Return (x, y) of the center of cell containing provided text 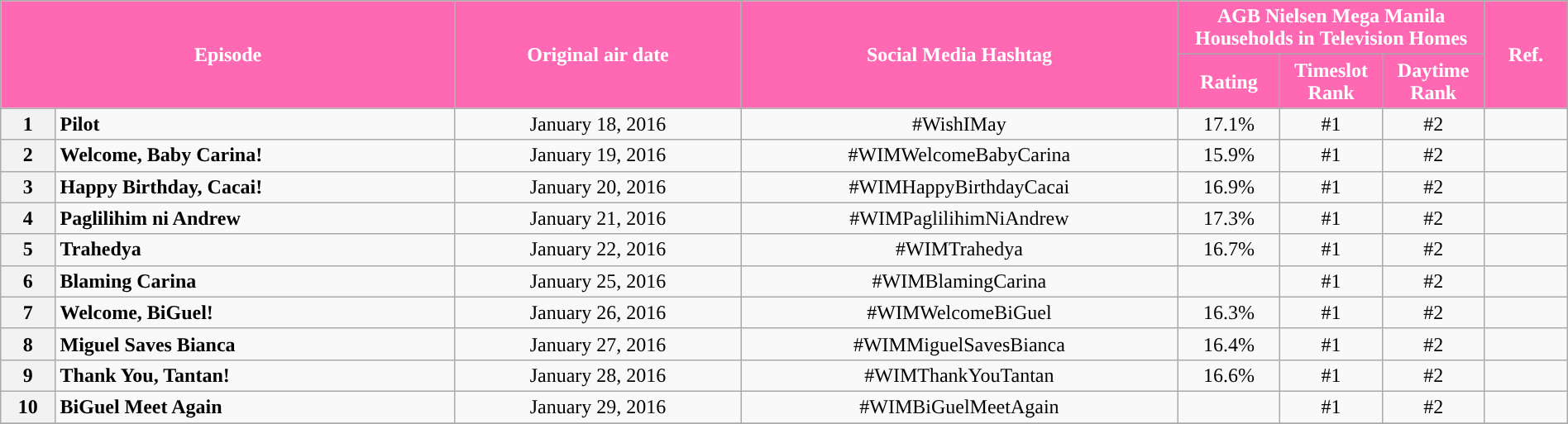
BiGuel Meet Again (255, 407)
January 25, 2016 (597, 281)
16.9% (1229, 187)
Paglilihim ni Andrew (255, 218)
4 (28, 218)
16.6% (1229, 375)
5 (28, 250)
#WIMWelcomeBabyCarina (959, 155)
9 (28, 375)
#WishIMay (959, 124)
3 (28, 187)
#WIMTrahedya (959, 250)
1 (28, 124)
Daytime Rank (1433, 81)
Social Media Hashtag (959, 55)
8 (28, 344)
January 18, 2016 (597, 124)
17.1% (1229, 124)
January 19, 2016 (597, 155)
#WIMThankYouTantan (959, 375)
Original air date (597, 55)
January 22, 2016 (597, 250)
January 21, 2016 (597, 218)
January 26, 2016 (597, 312)
Miguel Saves Bianca (255, 344)
#WIMPaglilihimNiAndrew (959, 218)
16.4% (1229, 344)
7 (28, 312)
15.9% (1229, 155)
10 (28, 407)
#WIMBlamingCarina (959, 281)
16.7% (1229, 250)
January 20, 2016 (597, 187)
Welcome, Baby Carina! (255, 155)
#WIMHappyBirthdayCacai (959, 187)
Ref. (1526, 55)
6 (28, 281)
January 28, 2016 (597, 375)
#WIMMiguelSavesBianca (959, 344)
Thank You, Tantan! (255, 375)
2 (28, 155)
Welcome, BiGuel! (255, 312)
AGB Nielsen Mega Manila Households in Television Homes (1331, 28)
Pilot (255, 124)
January 27, 2016 (597, 344)
Happy Birthday, Cacai! (255, 187)
Rating (1229, 81)
#WIMBiGuelMeetAgain (959, 407)
Episode (228, 55)
17.3% (1229, 218)
16.3% (1229, 312)
Trahedya (255, 250)
#WIMWelcomeBiGuel (959, 312)
Blaming Carina (255, 281)
January 29, 2016 (597, 407)
Timeslot Rank (1331, 81)
